Identify which cell holds the provided text, then report its (x, y) central coordinate. 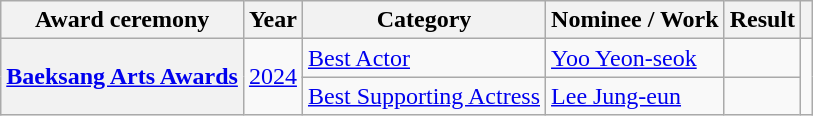
Year (272, 20)
Result (762, 20)
Baeksang Arts Awards (122, 77)
Award ceremony (122, 20)
Lee Jung-eun (636, 96)
Best Supporting Actress (424, 96)
Nominee / Work (636, 20)
Category (424, 20)
Best Actor (424, 58)
2024 (272, 77)
Yoo Yeon-seok (636, 58)
